Provide the (X, Y) coordinate of the cell's center where the given text is located.  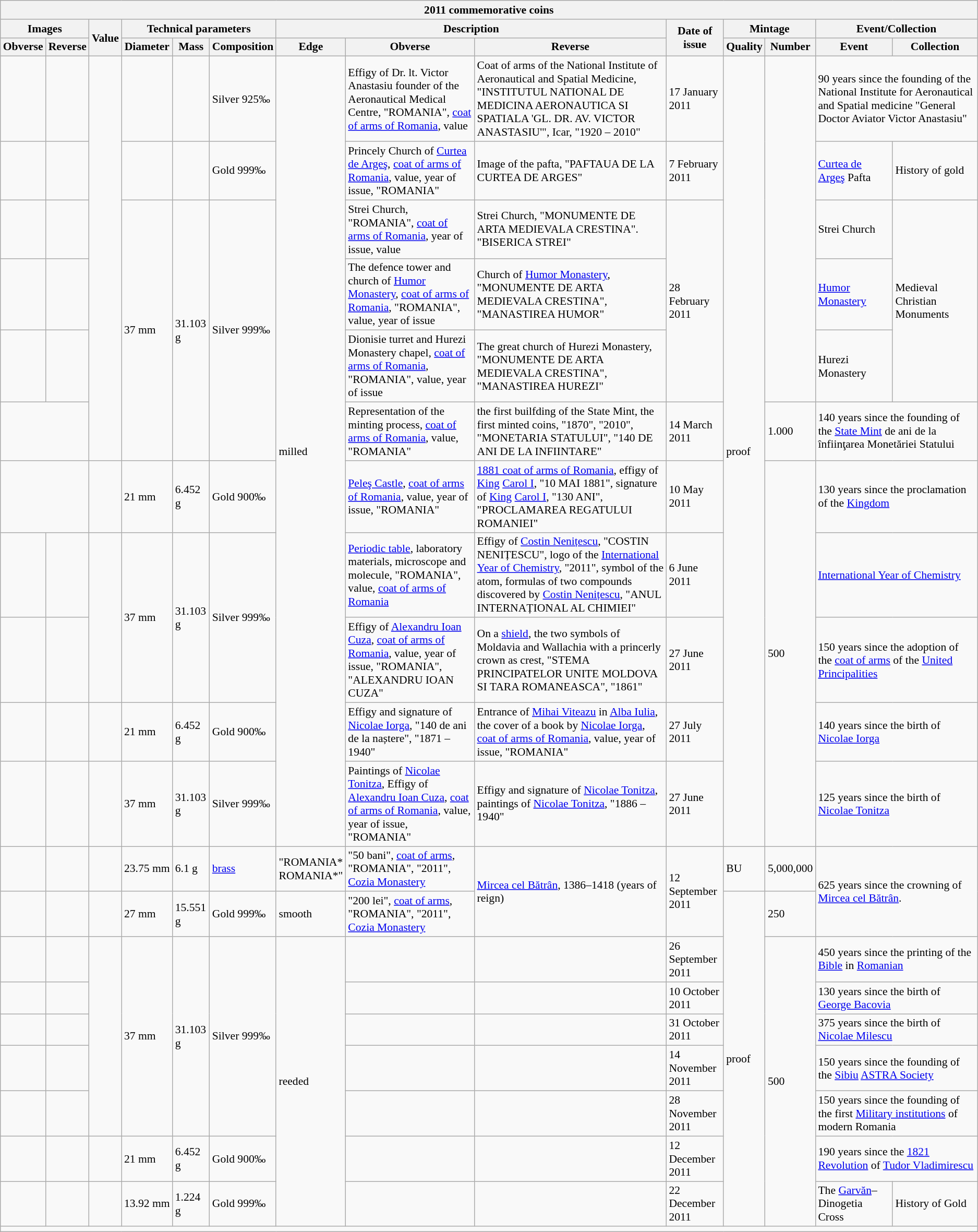
7 February 2011 (695, 171)
28 February 2011 (695, 301)
150 years since the adoption of the coat of arms of the United Principalities (896, 661)
Event (854, 47)
22 December 2011 (695, 1204)
Composition (243, 47)
125 years since the birth of Nicolae Tonitza (896, 804)
Effigy and signature of Nicolae Tonitza, paintings of Nicolae Tonitza, "1886 – 1940" (571, 804)
31 October 2011 (695, 1030)
the first builfding of the State Mint, the first minted coins, "1870", "2010", "MONETARIA STATULUI", "140 DE ANI DE LA INFIINTARE" (571, 432)
Strei Church (854, 229)
140 years since the founding of the State Mint de ani de la înfiinţarea Monetăriei Statului (896, 432)
12 December 2011 (695, 1158)
26 September 2011 (695, 959)
Silver 925‰ (243, 99)
375 years since the birth of Nicolae Milescu (896, 1030)
13.92 mm (147, 1204)
Periodic table, laboratory materials, microscope and molecule, "ROMANIA", value, coat of arms of Romania (410, 575)
23.75 mm (147, 869)
Event/Collection (896, 29)
10 May 2011 (695, 497)
1.000 (790, 432)
90 years since the founding of the National Institute for Aeronautical and Spatial medicine "General Doctor Aviator Victor Anastasiu" (896, 99)
Technical parameters (199, 29)
190 years since the 1821 Revolution of Tudor Vladimirescu (896, 1158)
Curtea de Argeş Pafta (854, 171)
Dionisie turret and Hurezi Monastery chapel, coat of arms of Romania, "ROMANIA", value, year of issue (410, 366)
450 years since the printing of the Bible in Romanian (896, 959)
"200 lei", coat of arms, "ROMANIA", "2011", Cozia Monastery (410, 914)
Humor Monastery (854, 294)
28 November 2011 (695, 1114)
150 years since the founding of the first Military institutions of modern Romania (896, 1114)
History of Gold (935, 1204)
Description (471, 29)
Strei Church, "MONUMENTE DE ARTA MEDIEVALA CRESTINA". "BISERICA STREI" (571, 229)
140 years since the birth of Nicolae Iorga (896, 732)
The great church of Hurezi Monastery, "MONUMENTE DE ARTA MEDIEVALA CRESTINA", "MANASTIREA HUREZI" (571, 366)
14 March 2011 (695, 432)
Medieval Christian Monuments (935, 301)
Effigy and signature of Nicolae Iorga, "140 de ani de la naștere", "1871 – 1940" (410, 732)
The defence tower and church of Humor Monastery, coat of arms of Romania, "ROMANIA", value, year of issue (410, 294)
Image of the pafta, "PAFTAUA DE LA CURTEA DE ARGES" (571, 171)
Diameter (147, 47)
milled (311, 451)
14 November 2011 (695, 1069)
2011 commemorative coins (489, 10)
130 years since the birth of George Bacovia (896, 998)
Princely Church of Curtea de Argeş, coat of arms of Romania, value, year of issue, "ROMANIA" (410, 171)
Edge (311, 47)
Entrance of Mihai Viteazu in Alba Iulia, the cover of a book by Nicolae Iorga, coat of arms of Romania, value, year of issue, "ROMANIA" (571, 732)
Strei Church, "ROMANIA", coat of arms of Romania, year of issue, value (410, 229)
625 years since the crowning of Mircea cel Bătrân. (896, 891)
Representation of the minting process, coat of arms of Romania, value, "ROMANIA" (410, 432)
History of gold (935, 171)
BU (744, 869)
Images (45, 29)
Church of Humor Monastery, "MONUMENTE DE ARTA MEDIEVALA CRESTINA", "MANASTIREA HUMOR" (571, 294)
"ROMANIA*ROMANIA*" (311, 869)
150 years since the founding of the Sibiu ASTRA Society (896, 1069)
Mass (191, 47)
Quality (744, 47)
reeded (311, 1081)
27 July 2011 (695, 732)
Number (790, 47)
Peleş Castle, coat of arms of Romania, value, year of issue, "ROMANIA" (410, 497)
brass (243, 869)
Mircea cel Bătrân, 1386–1418 (years of reign) (571, 891)
15.551 g (191, 914)
6 June 2011 (695, 575)
1.224 g (191, 1204)
The Garvăn–Dinogetia Cross (854, 1204)
smooth (311, 914)
International Year of Chemistry (896, 575)
Mintage (769, 29)
250 (790, 914)
Effigy of Dr. lt. Victor Anastasiu founder of the Aeronautical Medical Centre, "ROMANIA", coat of arms of Romania, value (410, 99)
27 mm (147, 914)
Effigy of Alexandru Ioan Cuza, coat of arms of Romania, value, year of issue, "ROMANIA", "ALEXANDRU IOAN CUZA" (410, 661)
10 October 2011 (695, 998)
12 September 2011 (695, 891)
1881 coat of arms of Romania, effigy of King Carol I, "10 MAI 1881", signature of King Carol I, "130 ANI", "PROCLAMAREA REGATULUI ROMANIEI" (571, 497)
"50 bani", coat of arms, "ROMANIA", "2011", Cozia Monastery (410, 869)
6.1 g (191, 869)
Collection (935, 47)
Hurezi Monastery (854, 366)
Paintings of Nicolae Tonitza, Effigy of Alexandru Ioan Cuza, coat of arms of Romania, value, year of issue, "ROMANIA" (410, 804)
130 years since the proclamation of the Kingdom (896, 497)
17 January 2011 (695, 99)
Date of issue (695, 38)
5,000,000 (790, 869)
Value (105, 38)
